Provide the [X, Y] coordinate of the cell's center where the given text is located.  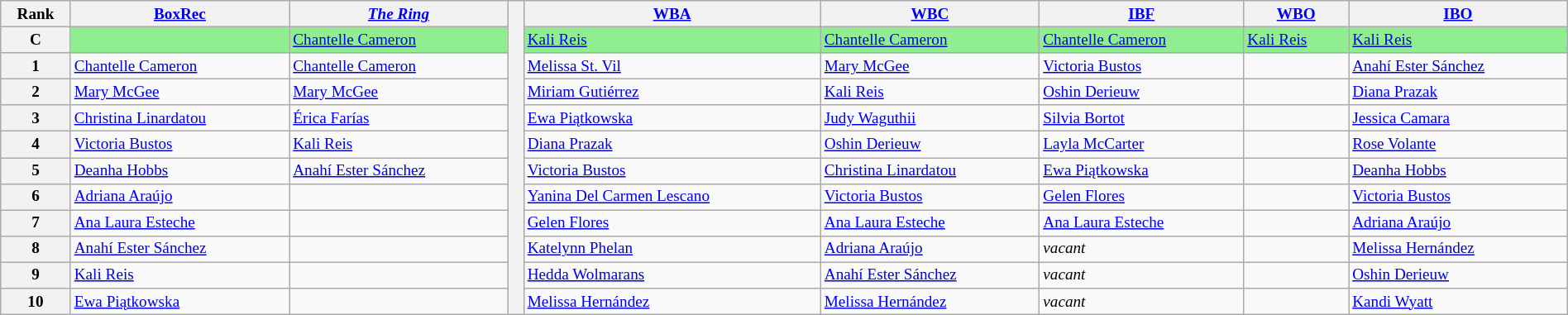
7 [36, 223]
Yanina Del Carmen Lescano [672, 197]
IBF [1141, 14]
Rank [36, 14]
4 [36, 145]
WBO [1297, 14]
Layla McCarter [1141, 145]
BoxRec [180, 14]
10 [36, 302]
8 [36, 249]
Rose Volante [1459, 145]
The Ring [399, 14]
3 [36, 118]
Judy Waguthii [930, 118]
Melissa St. Vil [672, 66]
5 [36, 170]
2 [36, 92]
Miriam Gutiérrez [672, 92]
C [36, 40]
6 [36, 197]
Katelynn Phelan [672, 249]
Hedda Wolmarans [672, 275]
WBC [930, 14]
Érica Farías [399, 118]
Jessica Camara [1459, 118]
9 [36, 275]
Silvia Bortot [1141, 118]
WBA [672, 14]
Kandi Wyatt [1459, 302]
1 [36, 66]
IBO [1459, 14]
